For the text-containing cell, return its midpoint in [x, y] coordinate format. 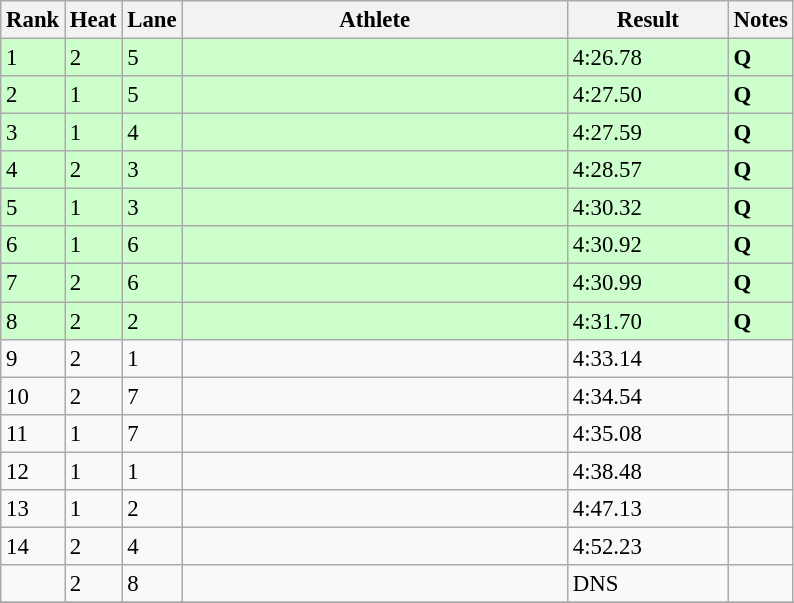
11 [33, 433]
12 [33, 471]
4:33.14 [648, 358]
Notes [760, 20]
4:27.50 [648, 95]
Athlete [375, 20]
4:26.78 [648, 58]
Lane [152, 20]
4:38.48 [648, 471]
4:28.57 [648, 170]
4:34.54 [648, 396]
9 [33, 358]
Result [648, 20]
4:35.08 [648, 433]
4:30.32 [648, 208]
13 [33, 509]
10 [33, 396]
4:27.59 [648, 133]
4:47.13 [648, 509]
Rank [33, 20]
4:30.92 [648, 245]
DNS [648, 584]
4:31.70 [648, 321]
Heat [94, 20]
4:52.23 [648, 546]
14 [33, 546]
4:30.99 [648, 283]
